For the text-containing cell, return its midpoint in [x, y] coordinate format. 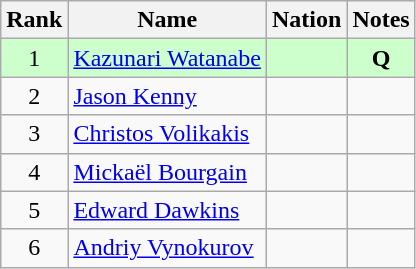
2 [34, 96]
Rank [34, 20]
6 [34, 248]
5 [34, 210]
Kazunari Watanabe [168, 58]
3 [34, 134]
Nation [306, 20]
1 [34, 58]
4 [34, 172]
Q [381, 58]
Edward Dawkins [168, 210]
Christos Volikakis [168, 134]
Mickaël Bourgain [168, 172]
Name [168, 20]
Notes [381, 20]
Jason Kenny [168, 96]
Andriy Vynokurov [168, 248]
